Find where the given text appears and provide that cell's center as [x, y] coordinate. 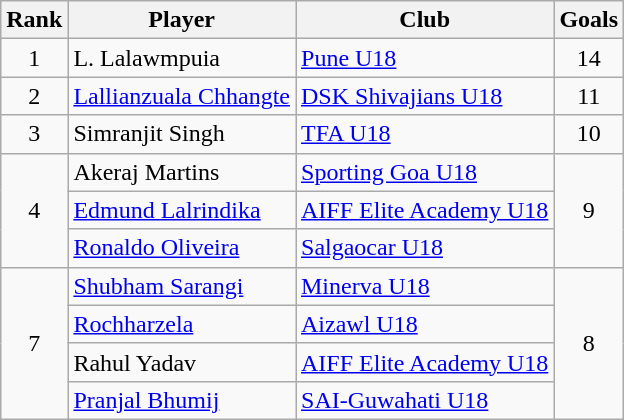
Rank [34, 20]
Sporting Goa U18 [425, 172]
Ronaldo Oliveira [182, 248]
TFA U18 [425, 134]
1 [34, 58]
11 [589, 96]
Minerva U18 [425, 286]
2 [34, 96]
Salgaocar U18 [425, 248]
Pranjal Bhumij [182, 400]
3 [34, 134]
Rahul Yadav [182, 362]
10 [589, 134]
4 [34, 210]
Rochharzela [182, 324]
14 [589, 58]
9 [589, 210]
7 [34, 343]
Club [425, 20]
Player [182, 20]
L. Lalawmpuia [182, 58]
8 [589, 343]
SAI-Guwahati U18 [425, 400]
Lallianzuala Chhangte [182, 96]
Simranjit Singh [182, 134]
Aizawl U18 [425, 324]
DSK Shivajians U18 [425, 96]
Edmund Lalrindika [182, 210]
Pune U18 [425, 58]
Akeraj Martins [182, 172]
Shubham Sarangi [182, 286]
Goals [589, 20]
